From the cell containing the given text, extract its center point as [x, y] coordinate. 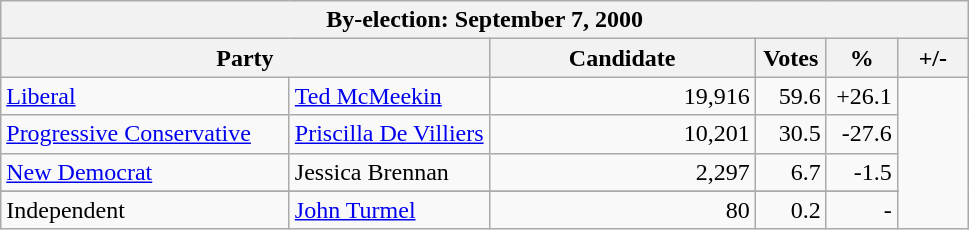
80 [622, 210]
+/- [932, 58]
+26.1 [862, 96]
- [862, 210]
0.2 [790, 210]
% [862, 58]
Independent [146, 210]
New Democrat [146, 172]
Ted McMeekin [389, 96]
Liberal [146, 96]
19,916 [622, 96]
6.7 [790, 172]
John Turmel [389, 210]
10,201 [622, 134]
Priscilla De Villiers [389, 134]
30.5 [790, 134]
59.6 [790, 96]
Votes [790, 58]
By-election: September 7, 2000 [485, 20]
2,297 [622, 172]
-1.5 [862, 172]
Party [245, 58]
Jessica Brennan [389, 172]
Candidate [622, 58]
-27.6 [862, 134]
Progressive Conservative [146, 134]
